Provide the (X, Y) coordinate of the cell's center where the given text is located.  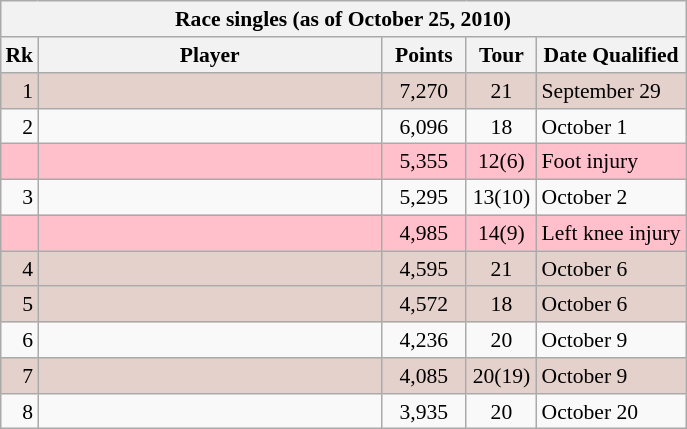
Points (424, 55)
Rk (19, 55)
Race singles (as of October 25, 2010) (342, 19)
October 2 (610, 197)
4,085 (424, 376)
Tour (501, 55)
4,985 (424, 233)
2 (19, 126)
4,236 (424, 340)
7 (19, 376)
Player (210, 55)
13(10) (501, 197)
12(6) (501, 162)
4,572 (424, 304)
Foot injury (610, 162)
4 (19, 269)
4,595 (424, 269)
September 29 (610, 91)
1 (19, 91)
October 1 (610, 126)
5 (19, 304)
5,295 (424, 197)
Date Qualified (610, 55)
14(9) (501, 233)
5,355 (424, 162)
Left knee injury (610, 233)
3 (19, 197)
8 (19, 411)
6,096 (424, 126)
6 (19, 340)
20(19) (501, 376)
3,935 (424, 411)
7,270 (424, 91)
October 20 (610, 411)
